Extract the [X, Y] coordinate from the center of the cell holding the provided text.  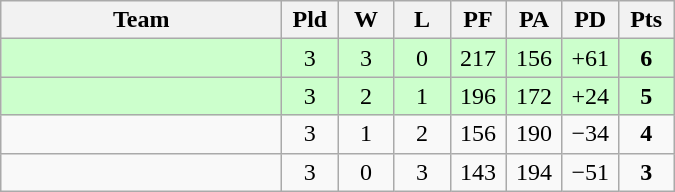
−51 [590, 172]
143 [478, 172]
172 [534, 96]
190 [534, 134]
−34 [590, 134]
PD [590, 20]
Pts [646, 20]
PF [478, 20]
PA [534, 20]
+24 [590, 96]
+61 [590, 58]
6 [646, 58]
W [366, 20]
Pld [310, 20]
196 [478, 96]
217 [478, 58]
5 [646, 96]
Team [142, 20]
L [422, 20]
4 [646, 134]
194 [534, 172]
